Detect which cell encompasses the target text, then output its (X, Y) center coordinate. 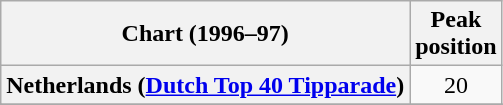
Chart (1996–97) (206, 34)
20 (456, 85)
Netherlands (Dutch Top 40 Tipparade) (206, 85)
Peakposition (456, 34)
